Determine the [x, y] coordinate at the center of the cell enclosing the given text.  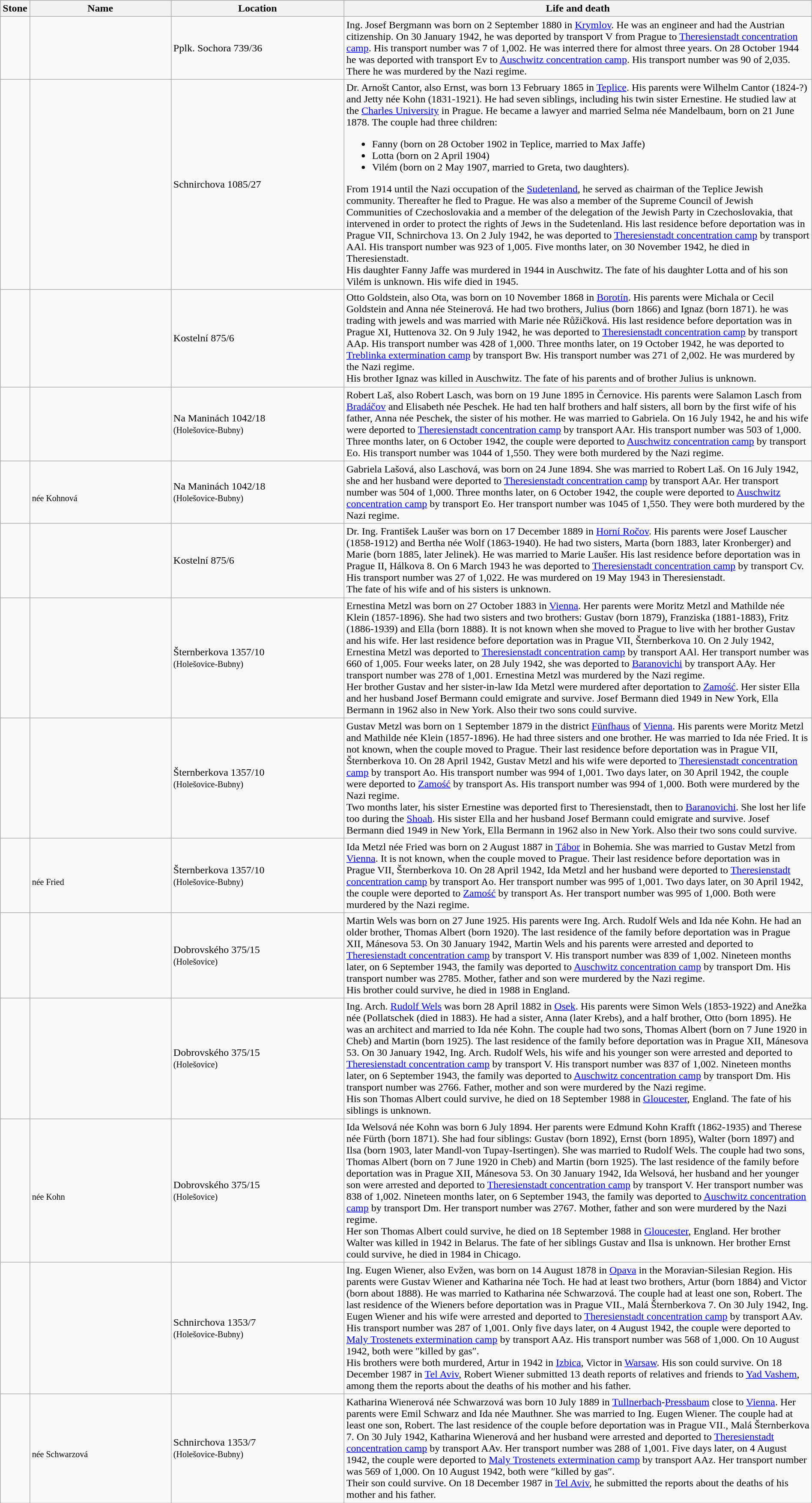
Schnirchova 1085/27 [257, 184]
Pplk. Sochora 739/36 [257, 48]
née Schwarzová [100, 1449]
née Kohnová [100, 492]
Stone [15, 9]
Location [257, 9]
née Kohn [100, 1191]
Life and death [578, 9]
Name [100, 9]
née Fried [100, 876]
